Return the (X, Y) coordinate for the center point of the cell that contains the specified text.  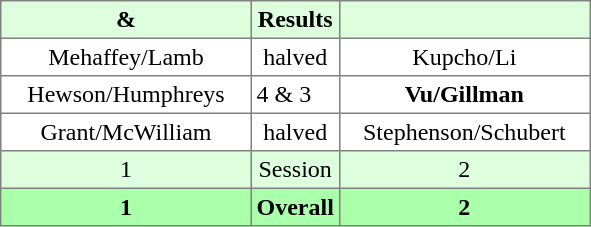
& (126, 20)
Grant/McWilliam (126, 132)
Stephenson/Schubert (464, 132)
Overall (295, 207)
4 & 3 (295, 95)
Results (295, 20)
Mehaffey/Lamb (126, 57)
Hewson/Humphreys (126, 95)
Vu/Gillman (464, 95)
Kupcho/Li (464, 57)
Session (295, 170)
